Detect which cell encompasses the target text, then output its (x, y) center coordinate. 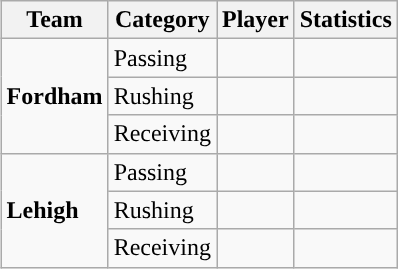
Category (162, 20)
Fordham (54, 96)
Team (54, 20)
Statistics (346, 20)
Lehigh (54, 210)
Player (255, 20)
